Return the (x, y) coordinate for the center point of the cell that contains the specified text.  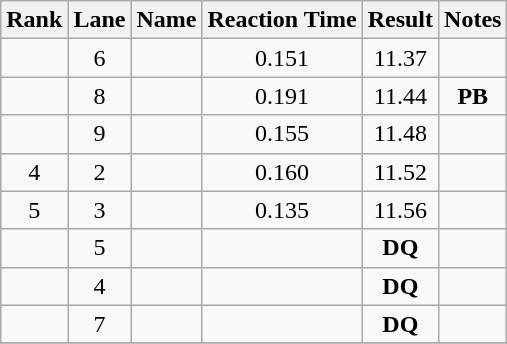
11.56 (400, 210)
11.44 (400, 96)
7 (100, 324)
11.37 (400, 58)
2 (100, 172)
0.160 (282, 172)
PB (473, 96)
11.52 (400, 172)
0.191 (282, 96)
6 (100, 58)
0.155 (282, 134)
Result (400, 20)
0.135 (282, 210)
Name (166, 20)
Notes (473, 20)
3 (100, 210)
9 (100, 134)
8 (100, 96)
Rank (34, 20)
Lane (100, 20)
11.48 (400, 134)
Reaction Time (282, 20)
0.151 (282, 58)
